Return the [X, Y] coordinate for the center point of the cell that contains the specified text.  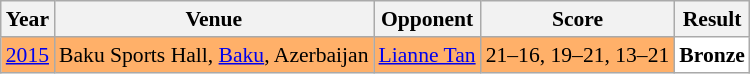
Opponent [428, 19]
Baku Sports Hall, Baku, Azerbaijan [214, 55]
2015 [28, 55]
Venue [214, 19]
21–16, 19–21, 13–21 [578, 55]
Score [578, 19]
Bronze [712, 55]
Result [712, 19]
Year [28, 19]
Lianne Tan [428, 55]
